Locate the cell with the specified text and output its [X, Y] center coordinate. 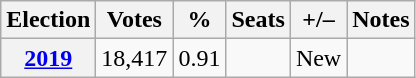
Election [48, 20]
Notes [381, 20]
18,417 [134, 58]
+/– [318, 20]
New [318, 58]
Seats [258, 20]
2019 [48, 58]
% [200, 20]
Votes [134, 20]
0.91 [200, 58]
